Search for the cell housing the specified text and yield its [x, y] center coordinate. 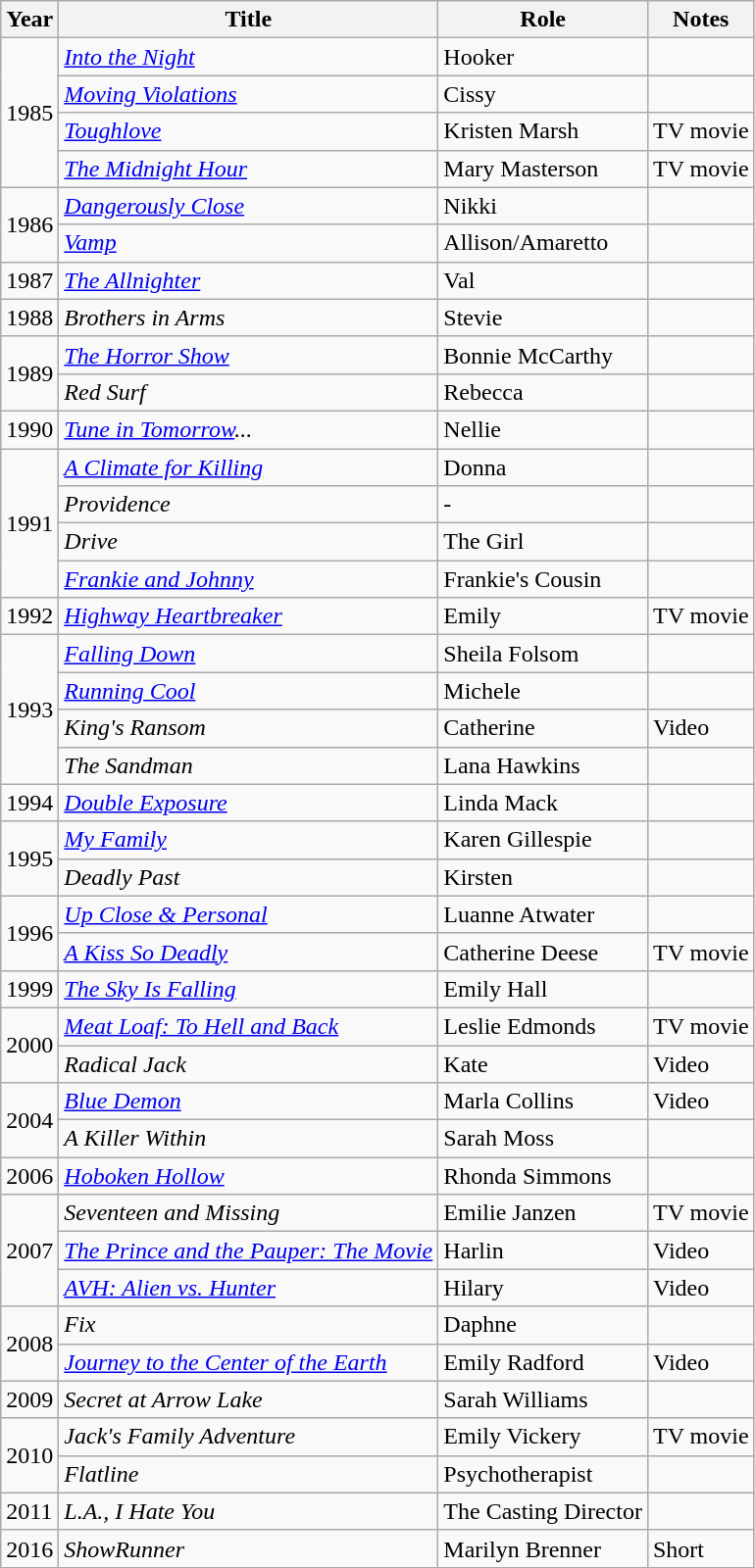
1988 [29, 318]
The Horror Show [249, 355]
2004 [29, 1120]
Cissy [543, 94]
2009 [29, 1399]
Notes [700, 20]
Frankie's Cousin [543, 579]
The Girl [543, 542]
Allison/Amaretto [543, 243]
Radical Jack [249, 1063]
Lana Hawkins [543, 765]
Secret at Arrow Lake [249, 1399]
Stevie [543, 318]
Short [700, 1548]
My Family [249, 840]
- [543, 505]
1991 [29, 523]
Donna [543, 467]
ShowRunner [249, 1548]
Psychotherapist [543, 1474]
Nikki [543, 206]
Rhonda Simmons [543, 1176]
Leslie Edmonds [543, 1026]
Up Close & Personal [249, 914]
Tune in Tomorrow... [249, 429]
Vamp [249, 243]
Sarah Williams [543, 1399]
1986 [29, 224]
A Kiss So Deadly [249, 952]
2006 [29, 1176]
Val [543, 280]
Kate [543, 1063]
Nellie [543, 429]
Harlin [543, 1250]
Providence [249, 505]
The Allnighter [249, 280]
Emily Hall [543, 989]
Daphne [543, 1325]
Sarah Moss [543, 1139]
2016 [29, 1548]
Brothers in Arms [249, 318]
Dangerously Close [249, 206]
The Prince and the Pauper: The Movie [249, 1250]
A Killer Within [249, 1139]
Flatline [249, 1474]
King's Ransom [249, 728]
Catherine Deese [543, 952]
Role [543, 20]
Frankie and Johnny [249, 579]
1996 [29, 933]
2011 [29, 1511]
Toughlove [249, 131]
Mary Masterson [543, 169]
Title [249, 20]
Blue Demon [249, 1102]
L.A., I Hate You [249, 1511]
2000 [29, 1045]
Red Surf [249, 392]
Hoboken Hollow [249, 1176]
The Sky Is Falling [249, 989]
Drive [249, 542]
Emily Vickery [543, 1437]
Seventeen and Missing [249, 1213]
1994 [29, 803]
Hilary [543, 1288]
2007 [29, 1250]
Catherine [543, 728]
Linda Mack [543, 803]
Highway Heartbreaker [249, 616]
The Casting Director [543, 1511]
A Climate for Killing [249, 467]
Moving Violations [249, 94]
Rebecca [543, 392]
1992 [29, 616]
1993 [29, 710]
1989 [29, 373]
1985 [29, 113]
1990 [29, 429]
1987 [29, 280]
Emily [543, 616]
The Sandman [249, 765]
Emilie Janzen [543, 1213]
Journey to the Center of the Earth [249, 1362]
Running Cool [249, 691]
Marla Collins [543, 1102]
Into the Night [249, 57]
Karen Gillespie [543, 840]
Bonnie McCarthy [543, 355]
Hooker [543, 57]
Sheila Folsom [543, 654]
Falling Down [249, 654]
1995 [29, 858]
2010 [29, 1455]
Marilyn Brenner [543, 1548]
1999 [29, 989]
Emily Radford [543, 1362]
Deadly Past [249, 877]
Fix [249, 1325]
The Midnight Hour [249, 169]
Jack's Family Adventure [249, 1437]
Michele [543, 691]
2008 [29, 1344]
Meat Loaf: To Hell and Back [249, 1026]
AVH: Alien vs. Hunter [249, 1288]
Double Exposure [249, 803]
Kirsten [543, 877]
Luanne Atwater [543, 914]
Kristen Marsh [543, 131]
Year [29, 20]
